From the cell containing the given text, extract its center point as (X, Y) coordinate. 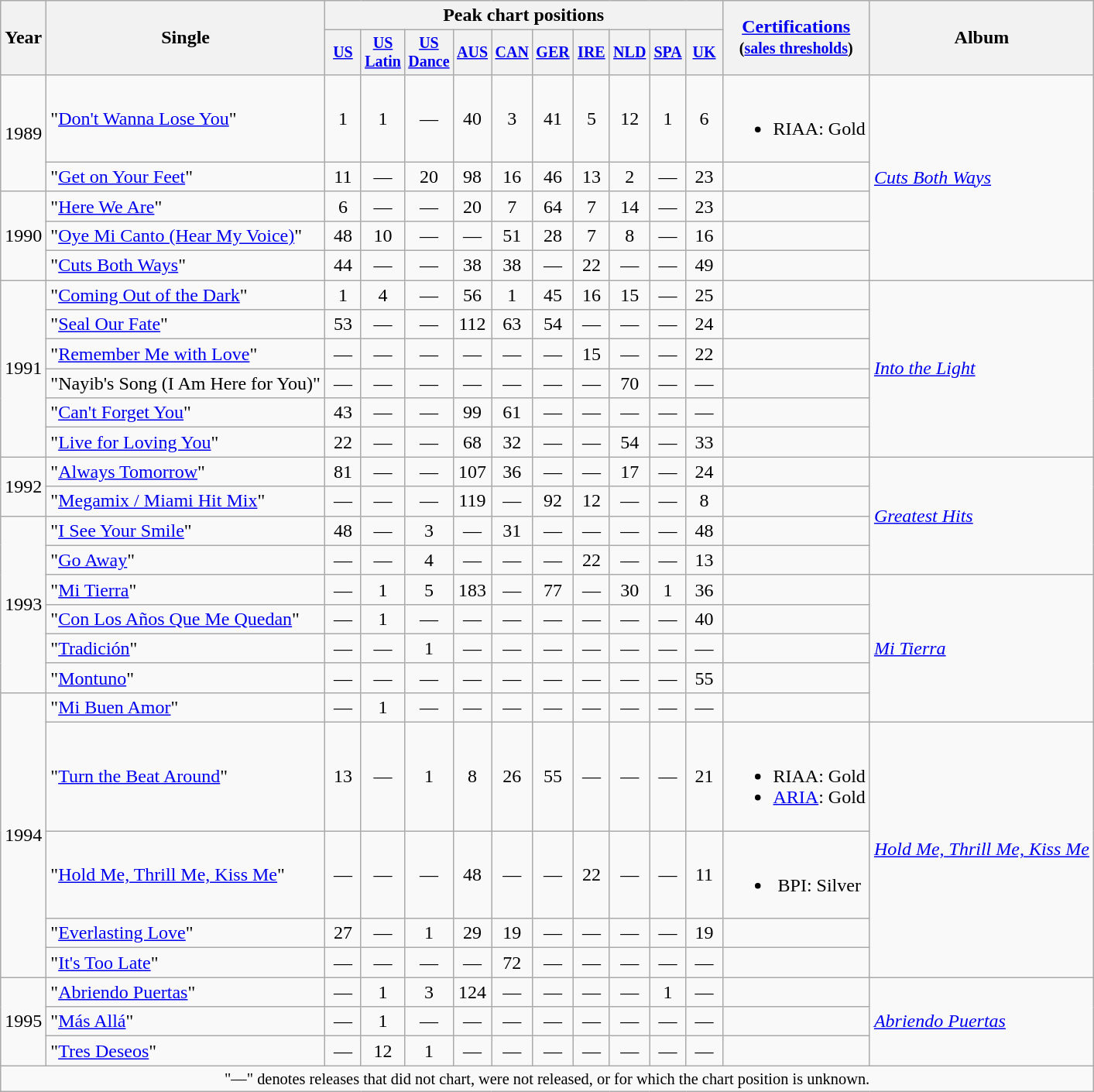
Into the Light (982, 369)
27 (342, 933)
1990 (23, 235)
"Mi Tierra" (186, 589)
63 (513, 325)
64 (553, 206)
51 (513, 235)
Peak chart positions (523, 15)
61 (513, 413)
RIAA: GoldARIA: Gold (796, 777)
CAN (513, 53)
"Montuno" (186, 678)
Album (982, 38)
1995 (23, 1022)
RIAA: Gold (796, 118)
21 (705, 777)
1989 (23, 133)
Mi Tierra (982, 648)
"Everlasting Love" (186, 933)
"Nayib's Song (I Am Here for You)" (186, 383)
Single (186, 38)
112 (472, 325)
98 (472, 177)
"Oye Mi Canto (Hear My Voice)" (186, 235)
"Coming Out of the Dark" (186, 295)
46 (553, 177)
"Get on Your Feet" (186, 177)
41 (553, 118)
183 (472, 589)
AUS (472, 53)
77 (553, 589)
68 (472, 442)
"Turn the Beat Around" (186, 777)
81 (342, 472)
"Hold Me, Thrill Me, Kiss Me" (186, 875)
17 (629, 472)
53 (342, 325)
124 (472, 992)
43 (342, 413)
1992 (23, 486)
1993 (23, 604)
99 (472, 413)
45 (553, 295)
"Tres Deseos" (186, 1051)
56 (472, 295)
GER (553, 53)
Year (23, 38)
70 (629, 383)
"Más Allá" (186, 1022)
USLatin (382, 53)
Abriendo Puertas (982, 1022)
SPA (667, 53)
1994 (23, 835)
33 (705, 442)
2 (629, 177)
26 (513, 777)
44 (342, 266)
"Can't Forget You" (186, 413)
"Always Tomorrow" (186, 472)
"Seal Our Fate" (186, 325)
31 (513, 531)
"Abriendo Puertas" (186, 992)
10 (382, 235)
49 (705, 266)
107 (472, 472)
"Megamix / Miami Hit Mix" (186, 501)
"Mi Buen Amor" (186, 707)
US (342, 53)
30 (629, 589)
119 (472, 501)
NLD (629, 53)
25 (705, 295)
"Tradición" (186, 648)
USDance (429, 53)
"I See Your Smile" (186, 531)
14 (629, 206)
72 (513, 963)
32 (513, 442)
BPI: Silver (796, 875)
"—" denotes releases that did not chart, were not released, or for which the chart position is unknown. (547, 1079)
"It's Too Late" (186, 963)
"Go Away" (186, 560)
"Here We Are" (186, 206)
"Cuts Both Ways" (186, 266)
29 (472, 933)
"Remember Me with Love" (186, 354)
1991 (23, 369)
Cuts Both Ways (982, 177)
Hold Me, Thrill Me, Kiss Me (982, 850)
92 (553, 501)
28 (553, 235)
"Live for Loving You" (186, 442)
"Don't Wanna Lose You" (186, 118)
Certifications(sales thresholds) (796, 38)
UK (705, 53)
IRE (592, 53)
Greatest Hits (982, 516)
"Con Los Años Que Me Quedan" (186, 619)
